Return the [X, Y] coordinate for the center point of the cell that contains the specified text.  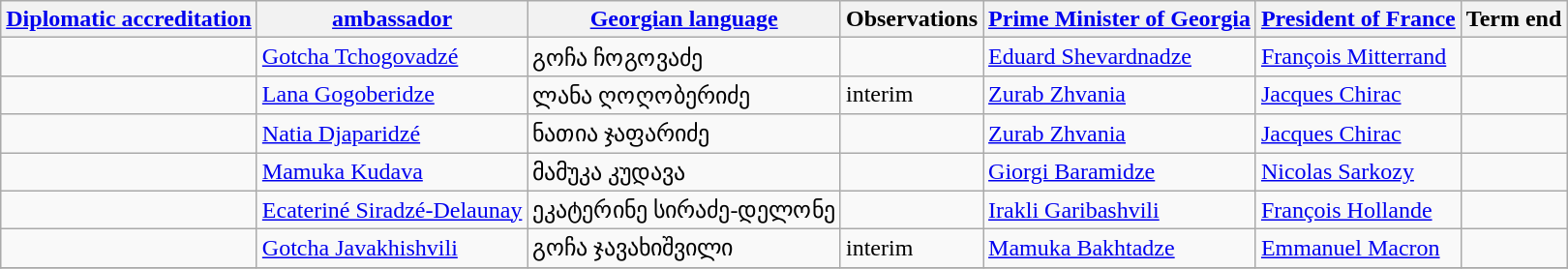
Lana Gogoberidze [392, 95]
Nicolas Sarkozy [1358, 172]
მამუკა კუდავა [684, 172]
Observations [912, 19]
Diplomatic accreditation [130, 19]
Term end [1514, 19]
Prime Minister of Georgia [1120, 19]
President of France [1358, 19]
ლანა ღოღობერიძე [684, 95]
Emmanuel Macron [1358, 249]
Georgian language [684, 19]
Eduard Shevardnadze [1120, 57]
François Mitterrand [1358, 57]
ეკატერინე სირაძე-დელონე [684, 210]
ნათია ჯაფარიძე [684, 134]
ambassador [392, 19]
გოჩა ჯავახიშვილი [684, 249]
Ecateriné Siradzé-Delaunay [392, 210]
Gotcha Javakhishvili [392, 249]
Irakli Garibashvili [1120, 210]
Gotcha Tchogovadzé [392, 57]
Natia Djaparidzé [392, 134]
François Hollande [1358, 210]
გოჩა ჩოგოვაძე [684, 57]
Mamuka Kudava [392, 172]
Giorgi Baramidze [1120, 172]
Mamuka Bakhtadze [1120, 249]
